Search for the cell housing the specified text and yield its (X, Y) center coordinate. 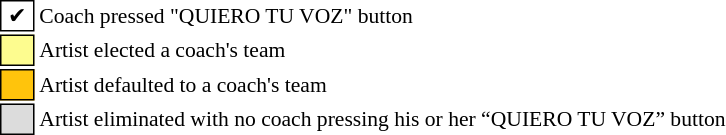
✔ (18, 16)
